Scan for the cell matching the given text and deliver its (X, Y) coordinate at center. 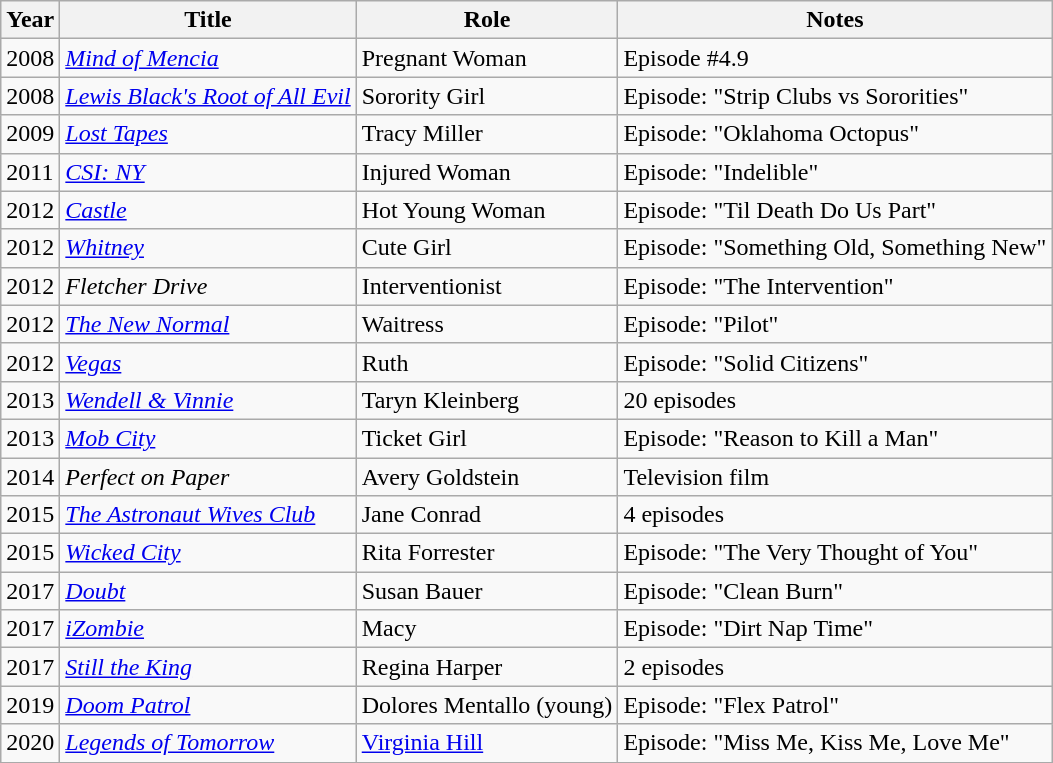
Episode: "Dirt Nap Time" (835, 629)
2011 (30, 172)
Episode: "Solid Citizens" (835, 362)
Jane Conrad (487, 515)
2020 (30, 743)
Perfect on Paper (208, 477)
4 episodes (835, 515)
Episode: "Indelible" (835, 172)
Legends of Tomorrow (208, 743)
Regina Harper (487, 667)
Tracy Miller (487, 134)
Macy (487, 629)
Hot Young Woman (487, 210)
Vegas (208, 362)
Episode: "Something Old, Something New" (835, 248)
Dolores Mentallo (young) (487, 705)
Episode: "The Very Thought of You" (835, 553)
Notes (835, 20)
Sorority Girl (487, 96)
Whitney (208, 248)
Episode: "Clean Burn" (835, 591)
2 episodes (835, 667)
Still the King (208, 667)
Episode: "Reason to Kill a Man" (835, 438)
Role (487, 20)
Episode: "Pilot" (835, 324)
Television film (835, 477)
Title (208, 20)
Doom Patrol (208, 705)
Susan Bauer (487, 591)
Wendell & Vinnie (208, 400)
Episode: "Flex Patrol" (835, 705)
Episode: "Til Death Do Us Part" (835, 210)
Doubt (208, 591)
Rita Forrester (487, 553)
Avery Goldstein (487, 477)
Episode: "The Intervention" (835, 286)
iZombie (208, 629)
20 episodes (835, 400)
Year (30, 20)
Episode: "Strip Clubs vs Sororities" (835, 96)
2014 (30, 477)
Fletcher Drive (208, 286)
Ruth (487, 362)
Virginia Hill (487, 743)
The New Normal (208, 324)
Taryn Kleinberg (487, 400)
Episode #4.9 (835, 58)
Lewis Black's Root of All Evil (208, 96)
The Astronaut Wives Club (208, 515)
Injured Woman (487, 172)
Castle (208, 210)
Pregnant Woman (487, 58)
Mind of Mencia (208, 58)
Cute Girl (487, 248)
Ticket Girl (487, 438)
2009 (30, 134)
Interventionist (487, 286)
Lost Tapes (208, 134)
Mob City (208, 438)
CSI: NY (208, 172)
Episode: "Oklahoma Octopus" (835, 134)
2019 (30, 705)
Wicked City (208, 553)
Episode: "Miss Me, Kiss Me, Love Me" (835, 743)
Waitress (487, 324)
